Determine the (X, Y) coordinate at the center of the cell enclosing the given text.  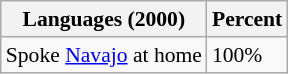
Spoke Navajo at home (104, 55)
100% (247, 55)
Languages (2000) (104, 19)
Percent (247, 19)
